Search for the cell housing the specified text and yield its (X, Y) center coordinate. 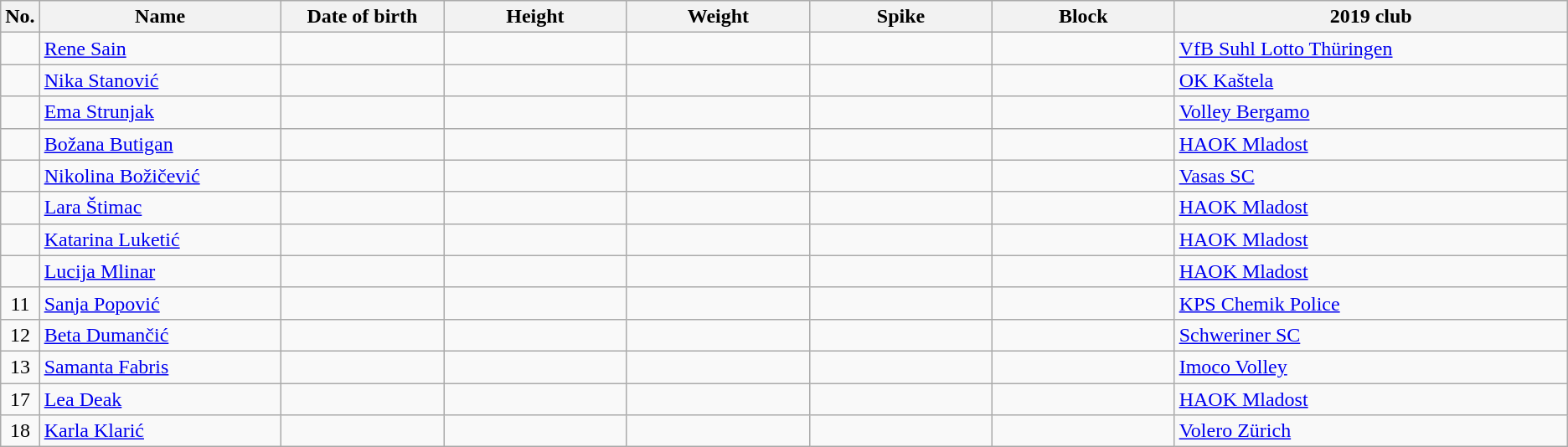
2019 club (1370, 17)
No. (20, 17)
Ema Strunjak (160, 112)
18 (20, 431)
Lucija Mlinar (160, 271)
OK Kaštela (1370, 80)
Nikolina Božičević (160, 176)
Katarina Luketić (160, 239)
Sanja Popović (160, 303)
Weight (719, 17)
Volley Bergamo (1370, 112)
Lea Deak (160, 399)
Name (160, 17)
KPS Chemik Police (1370, 303)
Karla Klarić (160, 431)
Beta Dumančić (160, 335)
17 (20, 399)
Schweriner SC (1370, 335)
12 (20, 335)
Nika Stanović (160, 80)
Date of birth (362, 17)
Height (535, 17)
11 (20, 303)
Vasas SC (1370, 176)
Rene Sain (160, 49)
Božana Butigan (160, 144)
Samanta Fabris (160, 367)
VfB Suhl Lotto Thüringen (1370, 49)
Imoco Volley (1370, 367)
Spike (901, 17)
13 (20, 367)
Volero Zürich (1370, 431)
Lara Štimac (160, 208)
Block (1083, 17)
